For the text-containing cell, return its midpoint in [x, y] coordinate format. 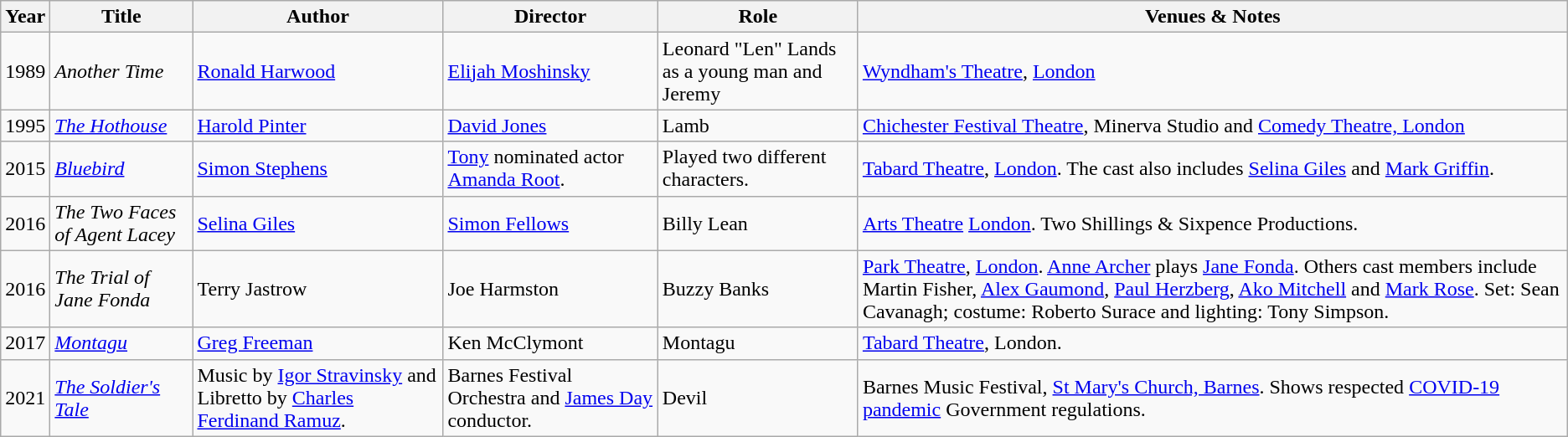
Leonard "Len" Lands as a young man and Jeremy [757, 71]
Venues & Notes [1213, 17]
2017 [25, 343]
Selina Giles [318, 223]
David Jones [550, 126]
The Trial of Jane Fonda [121, 289]
Greg Freeman [318, 343]
Chichester Festival Theatre, Minerva Studio and Comedy Theatre, London [1213, 126]
Simon Stephens [318, 169]
Ronald Harwood [318, 71]
Year [25, 17]
The Hothouse [121, 126]
Author [318, 17]
Another Time [121, 71]
Billy Lean [757, 223]
Tabard Theatre, London. The cast also includes Selina Giles and Mark Griffin. [1213, 169]
Director [550, 17]
Simon Fellows [550, 223]
Elijah Moshinsky [550, 71]
Joe Harmston [550, 289]
Music by Igor Stravinsky and Libretto by Charles Ferdinand Ramuz. [318, 398]
1989 [25, 71]
The Two Faces of Agent Lacey [121, 223]
2015 [25, 169]
1995 [25, 126]
Barnes Festival Orchestra and James Day conductor. [550, 398]
Played two different characters. [757, 169]
Devil [757, 398]
Terry Jastrow [318, 289]
Bluebird [121, 169]
Tony nominated actor Amanda Root. [550, 169]
Tabard Theatre, London. [1213, 343]
2021 [25, 398]
Buzzy Banks [757, 289]
Wyndham's Theatre, London [1213, 71]
The Soldier's Tale [121, 398]
Role [757, 17]
Ken McClymont [550, 343]
Title [121, 17]
Arts Theatre London. Two Shillings & Sixpence Productions. [1213, 223]
Lamb [757, 126]
Barnes Music Festival, St Mary's Church, Barnes. Shows respected COVID-19 pandemic Government regulations. [1213, 398]
Harold Pinter [318, 126]
